Pinpoint the cell where the given text exists, returning its (x, y) midpoint coordinate. 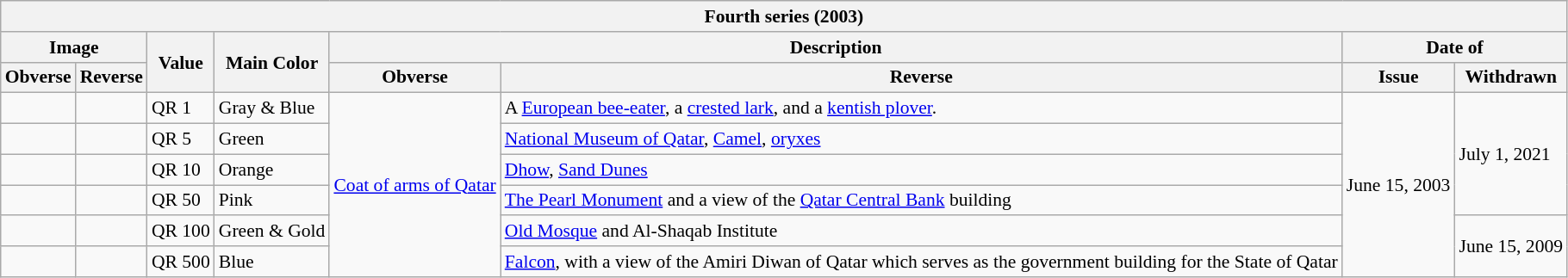
Image (74, 47)
Orange (272, 170)
Falcon, with a view of the Amiri Diwan of Qatar which serves as the government building for the State of Qatar (922, 262)
QR 100 (181, 232)
June 15, 2009 (1511, 246)
Main Color (272, 62)
QR 1 (181, 108)
Coat of arms of Qatar (414, 185)
Value (181, 62)
July 1, 2021 (1511, 154)
June 15, 2003 (1399, 185)
Pink (272, 201)
Withdrawn (1511, 77)
Fourth series (2003) (784, 16)
Date of (1454, 47)
Green & Gold (272, 232)
A European bee-eater, a crested lark, and a kentish plover. (922, 108)
Issue (1399, 77)
National Museum of Qatar, Camel, oryxes (922, 139)
Description (836, 47)
QR 500 (181, 262)
Dhow, Sand Dunes (922, 170)
The Pearl Monument and a view of the Qatar Central Bank building (922, 201)
QR 5 (181, 139)
Green (272, 139)
Old Mosque and Al-Shaqab Institute (922, 232)
Blue (272, 262)
Gray & Blue (272, 108)
QR 10 (181, 170)
QR 50 (181, 201)
